Search for the cell housing the specified text and yield its [x, y] center coordinate. 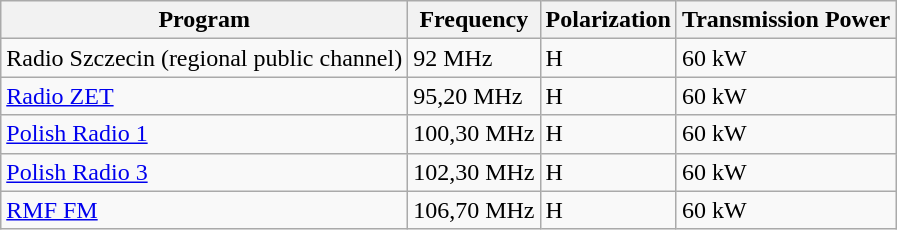
Radio Szczecin (regional public channel) [204, 58]
Transmission Power [786, 20]
Polish Radio 3 [204, 172]
Program [204, 20]
RMF FM [204, 210]
106,70 MHz [474, 210]
Frequency [474, 20]
Polish Radio 1 [204, 134]
95,20 MHz [474, 96]
Polarization [608, 20]
92 MHz [474, 58]
100,30 MHz [474, 134]
Radio ZET [204, 96]
102,30 MHz [474, 172]
